Output the (X, Y) coordinate of the center of the cell containing the given text.  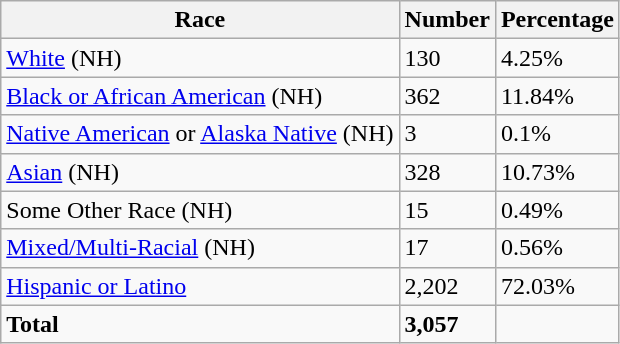
10.73% (557, 172)
15 (447, 210)
Asian (NH) (200, 172)
4.25% (557, 58)
White (NH) (200, 58)
Some Other Race (NH) (200, 210)
Total (200, 324)
72.03% (557, 286)
0.56% (557, 248)
0.49% (557, 210)
Black or African American (NH) (200, 96)
362 (447, 96)
Race (200, 20)
130 (447, 58)
11.84% (557, 96)
Percentage (557, 20)
0.1% (557, 134)
Native American or Alaska Native (NH) (200, 134)
Mixed/Multi-Racial (NH) (200, 248)
Hispanic or Latino (200, 286)
2,202 (447, 286)
3,057 (447, 324)
Number (447, 20)
328 (447, 172)
3 (447, 134)
17 (447, 248)
